Identify which cell holds the provided text, then report its [X, Y] central coordinate. 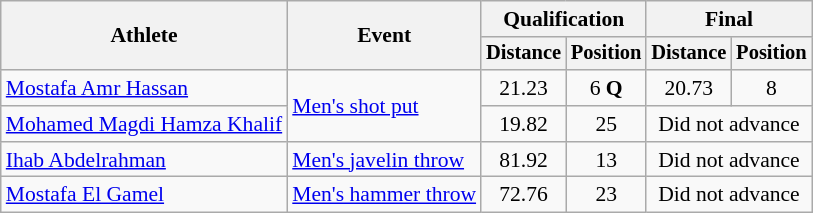
Mohamed Magdi Hamza Khalif [144, 124]
21.23 [524, 88]
Men's hammer throw [384, 195]
19.82 [524, 124]
20.73 [688, 88]
13 [606, 160]
25 [606, 124]
Mostafa El Gamel [144, 195]
23 [606, 195]
Event [384, 36]
Ihab Abdelrahman [144, 160]
72.76 [524, 195]
Mostafa Amr Hassan [144, 88]
Athlete [144, 36]
8 [771, 88]
Final [728, 19]
Men's javelin throw [384, 160]
81.92 [524, 160]
Qualification [564, 19]
Men's shot put [384, 106]
6 Q [606, 88]
